Capture the cell that displays the provided text and extract its (X, Y) central coordinate. 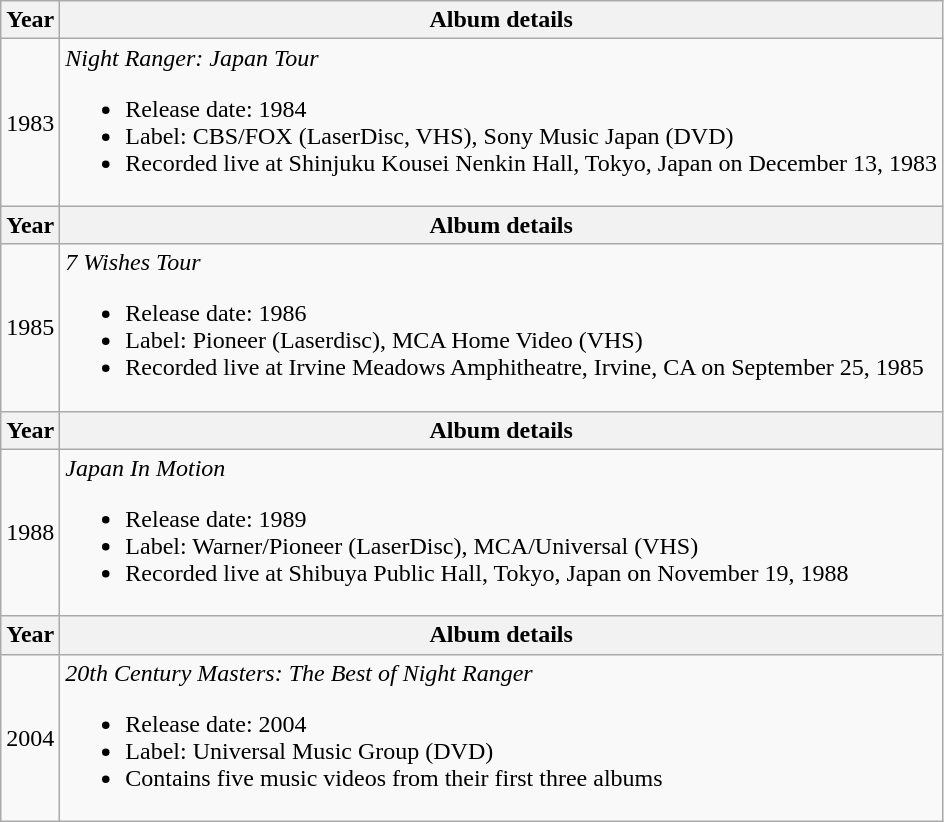
1985 (30, 328)
2004 (30, 738)
1988 (30, 532)
1983 (30, 122)
